Search for the cell housing the specified text and yield its (X, Y) center coordinate. 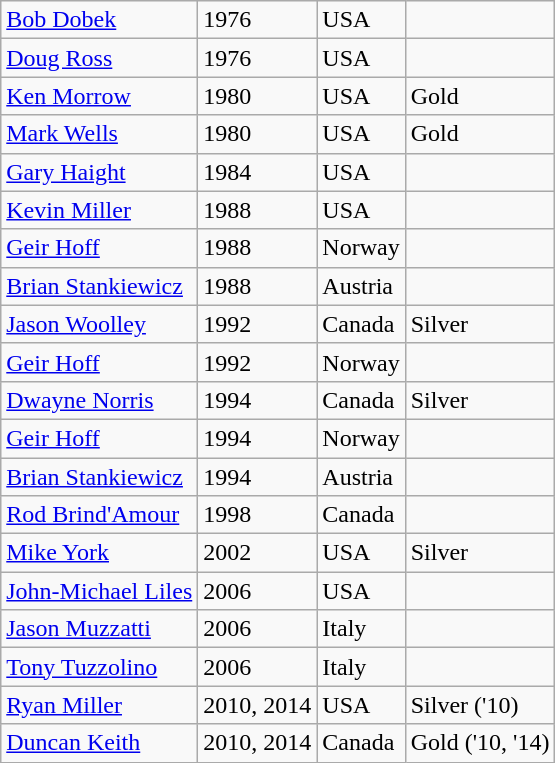
John-Michael Liles (100, 591)
Mike York (100, 553)
Rod Brind'Amour (100, 515)
Silver ('10) (480, 705)
Ken Morrow (100, 96)
Tony Tuzzolino (100, 667)
Jason Woolley (100, 324)
Doug Ross (100, 58)
Mark Wells (100, 134)
Dwayne Norris (100, 400)
Kevin Miller (100, 210)
Gold ('10, '14) (480, 743)
Gary Haight (100, 172)
Duncan Keith (100, 743)
1998 (258, 515)
1984 (258, 172)
Bob Dobek (100, 20)
2002 (258, 553)
Jason Muzzatti (100, 629)
Ryan Miller (100, 705)
